Identify which cell holds the provided text, then report its (X, Y) central coordinate. 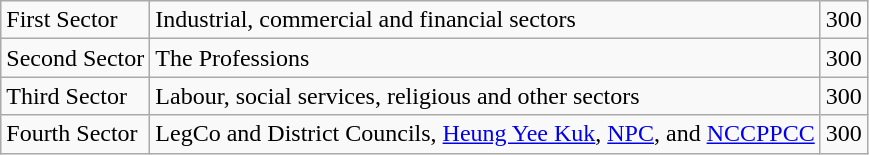
Industrial, commercial and financial sectors (485, 20)
The Professions (485, 58)
Second Sector (76, 58)
First Sector (76, 20)
Third Sector (76, 96)
Labour, social services, religious and other sectors (485, 96)
LegCo and District Councils, Heung Yee Kuk, NPC, and NCCPPCC (485, 134)
Fourth Sector (76, 134)
